From the cell containing the given text, extract its center point as [X, Y] coordinate. 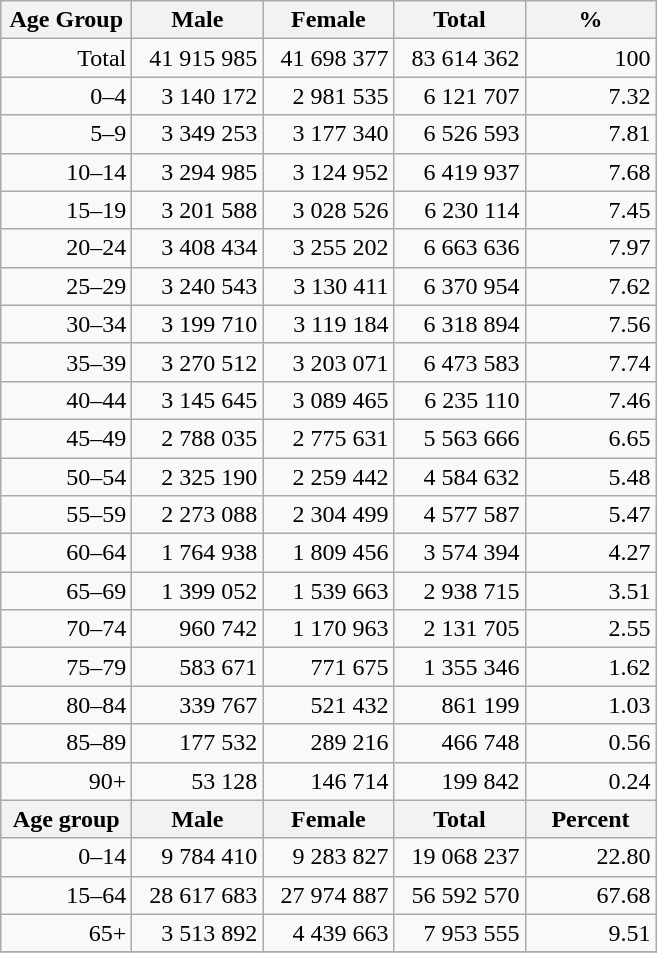
2 938 715 [460, 591]
4 584 632 [460, 477]
6 419 937 [460, 172]
1.03 [590, 705]
3 255 202 [328, 248]
28 617 683 [198, 895]
5.47 [590, 515]
25–29 [66, 286]
9 283 827 [328, 857]
2 131 705 [460, 629]
1 170 963 [328, 629]
3 124 952 [328, 172]
3 028 526 [328, 210]
4 577 587 [460, 515]
6 235 110 [460, 400]
6 121 707 [460, 96]
7.32 [590, 96]
7.81 [590, 134]
2 981 535 [328, 96]
1 355 346 [460, 667]
Percent [590, 819]
3 574 394 [460, 553]
0–14 [66, 857]
65–69 [66, 591]
1 539 663 [328, 591]
10–14 [66, 172]
1 399 052 [198, 591]
100 [590, 58]
2 273 088 [198, 515]
27 974 887 [328, 895]
19 068 237 [460, 857]
2 259 442 [328, 477]
6.65 [590, 438]
5.48 [590, 477]
7.46 [590, 400]
83 614 362 [460, 58]
339 767 [198, 705]
3 130 411 [328, 286]
521 432 [328, 705]
5–9 [66, 134]
1 809 456 [328, 553]
55–59 [66, 515]
466 748 [460, 743]
3 513 892 [198, 933]
41 915 985 [198, 58]
6 473 583 [460, 362]
146 714 [328, 781]
3 089 465 [328, 400]
7.68 [590, 172]
2.55 [590, 629]
90+ [66, 781]
7.97 [590, 248]
22.80 [590, 857]
60–64 [66, 553]
0.24 [590, 781]
Age Group [66, 20]
6 663 636 [460, 248]
177 532 [198, 743]
3 199 710 [198, 324]
861 199 [460, 705]
3 270 512 [198, 362]
6 230 114 [460, 210]
7.56 [590, 324]
583 671 [198, 667]
2 788 035 [198, 438]
70–74 [66, 629]
771 675 [328, 667]
3 140 172 [198, 96]
3 203 071 [328, 362]
199 842 [460, 781]
30–34 [66, 324]
3 408 434 [198, 248]
1 764 938 [198, 553]
80–84 [66, 705]
15–19 [66, 210]
6 370 954 [460, 286]
3 240 543 [198, 286]
289 216 [328, 743]
3 119 184 [328, 324]
3 294 985 [198, 172]
4 439 663 [328, 933]
85–89 [66, 743]
7.45 [590, 210]
9.51 [590, 933]
3 349 253 [198, 134]
7 953 555 [460, 933]
3 201 588 [198, 210]
2 304 499 [328, 515]
50–54 [66, 477]
4.27 [590, 553]
53 128 [198, 781]
Age group [66, 819]
7.62 [590, 286]
65+ [66, 933]
6 526 593 [460, 134]
2 325 190 [198, 477]
40–44 [66, 400]
6 318 894 [460, 324]
960 742 [198, 629]
% [590, 20]
67.68 [590, 895]
0–4 [66, 96]
3.51 [590, 591]
3 177 340 [328, 134]
9 784 410 [198, 857]
75–79 [66, 667]
56 592 570 [460, 895]
5 563 666 [460, 438]
3 145 645 [198, 400]
45–49 [66, 438]
2 775 631 [328, 438]
7.74 [590, 362]
35–39 [66, 362]
1.62 [590, 667]
20–24 [66, 248]
0.56 [590, 743]
15–64 [66, 895]
41 698 377 [328, 58]
